From the cell containing the given text, extract its center point as (X, Y) coordinate. 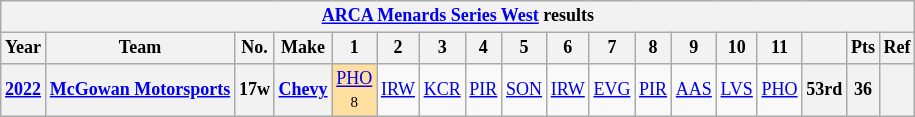
36 (864, 90)
3 (442, 48)
11 (780, 48)
17w (255, 90)
McGowan Motorsports (140, 90)
53rd (824, 90)
Year (24, 48)
PHO (780, 90)
KCR (442, 90)
Chevy (303, 90)
ARCA Menards Series West results (458, 16)
LVS (736, 90)
AAS (694, 90)
1 (354, 48)
2022 (24, 90)
Team (140, 48)
SON (524, 90)
Make (303, 48)
PHO8 (354, 90)
5 (524, 48)
7 (612, 48)
Ref (897, 48)
2 (398, 48)
10 (736, 48)
9 (694, 48)
6 (568, 48)
Pts (864, 48)
EVG (612, 90)
4 (484, 48)
8 (654, 48)
No. (255, 48)
